Search for the cell housing the specified text and yield its (x, y) center coordinate. 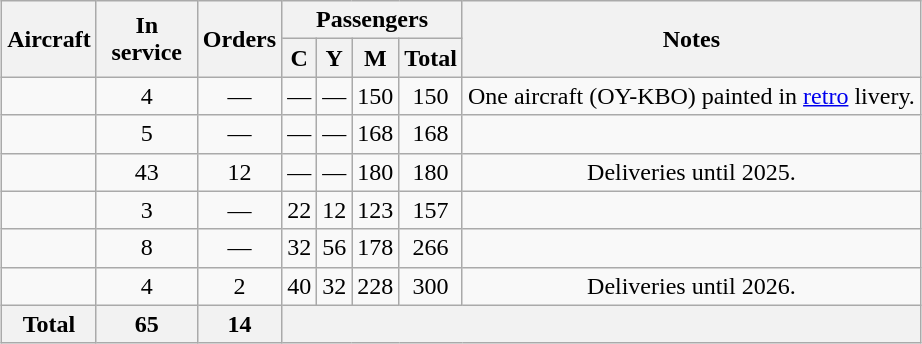
123 (376, 210)
178 (376, 248)
Passengers (372, 20)
300 (431, 286)
Deliveries until 2025. (691, 172)
40 (300, 286)
22 (300, 210)
Deliveries until 2026. (691, 286)
M (376, 58)
5 (146, 134)
2 (239, 286)
157 (431, 210)
228 (376, 286)
43 (146, 172)
56 (334, 248)
Y (334, 58)
Aircraft (50, 39)
3 (146, 210)
Orders (239, 39)
In service (146, 39)
266 (431, 248)
65 (146, 324)
8 (146, 248)
C (300, 58)
One aircraft (OY-KBO) painted in retro livery. (691, 96)
Notes (691, 39)
14 (239, 324)
